Identify which cell holds the provided text, then report its (X, Y) central coordinate. 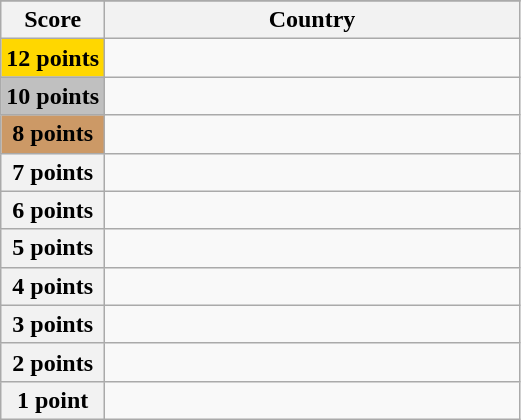
Score (53, 20)
6 points (53, 210)
12 points (53, 58)
8 points (53, 134)
5 points (53, 248)
10 points (53, 96)
3 points (53, 324)
1 point (53, 400)
Country (312, 20)
2 points (53, 362)
7 points (53, 172)
4 points (53, 286)
